Provide the (x, y) coordinate of the cell's center where the given text is located.  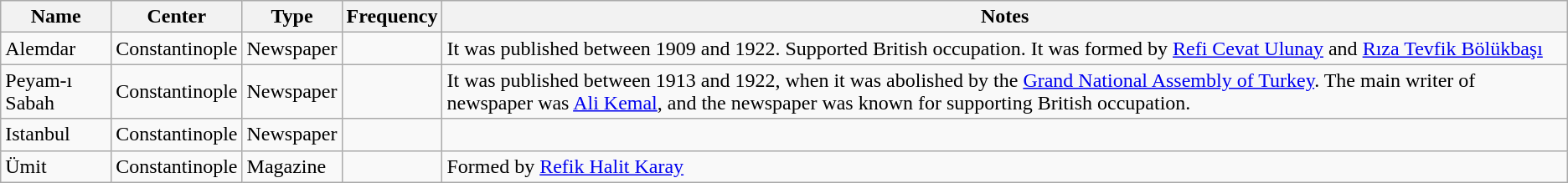
Center (177, 17)
It was published between 1909 and 1922. Supported British occupation. It was formed by Refi Cevat Ulunay and Rıza Tevfik Bölükbaşı (1005, 48)
Notes (1005, 17)
Magazine (291, 166)
Formed by Refik Halit Karay (1005, 166)
Alemdar (56, 48)
Frequency (392, 17)
Type (291, 17)
Ümit (56, 166)
Name (56, 17)
Istanbul (56, 135)
Peyam-ı Sabah (56, 92)
